Capture the cell that displays the provided text and extract its [X, Y] central coordinate. 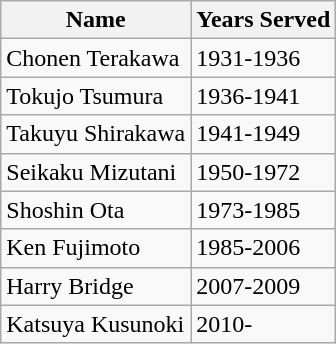
2007-2009 [264, 286]
1985-2006 [264, 248]
Chonen Terakawa [96, 58]
Takuyu Shirakawa [96, 134]
Years Served [264, 20]
Harry Bridge [96, 286]
1931-1936 [264, 58]
Tokujo Tsumura [96, 96]
Name [96, 20]
1950-1972 [264, 172]
2010- [264, 324]
Shoshin Ota [96, 210]
Katsuya Kusunoki [96, 324]
1941-1949 [264, 134]
1936-1941 [264, 96]
Seikaku Mizutani [96, 172]
1973-1985 [264, 210]
Ken Fujimoto [96, 248]
